Identify which cell holds the provided text, then report its [x, y] central coordinate. 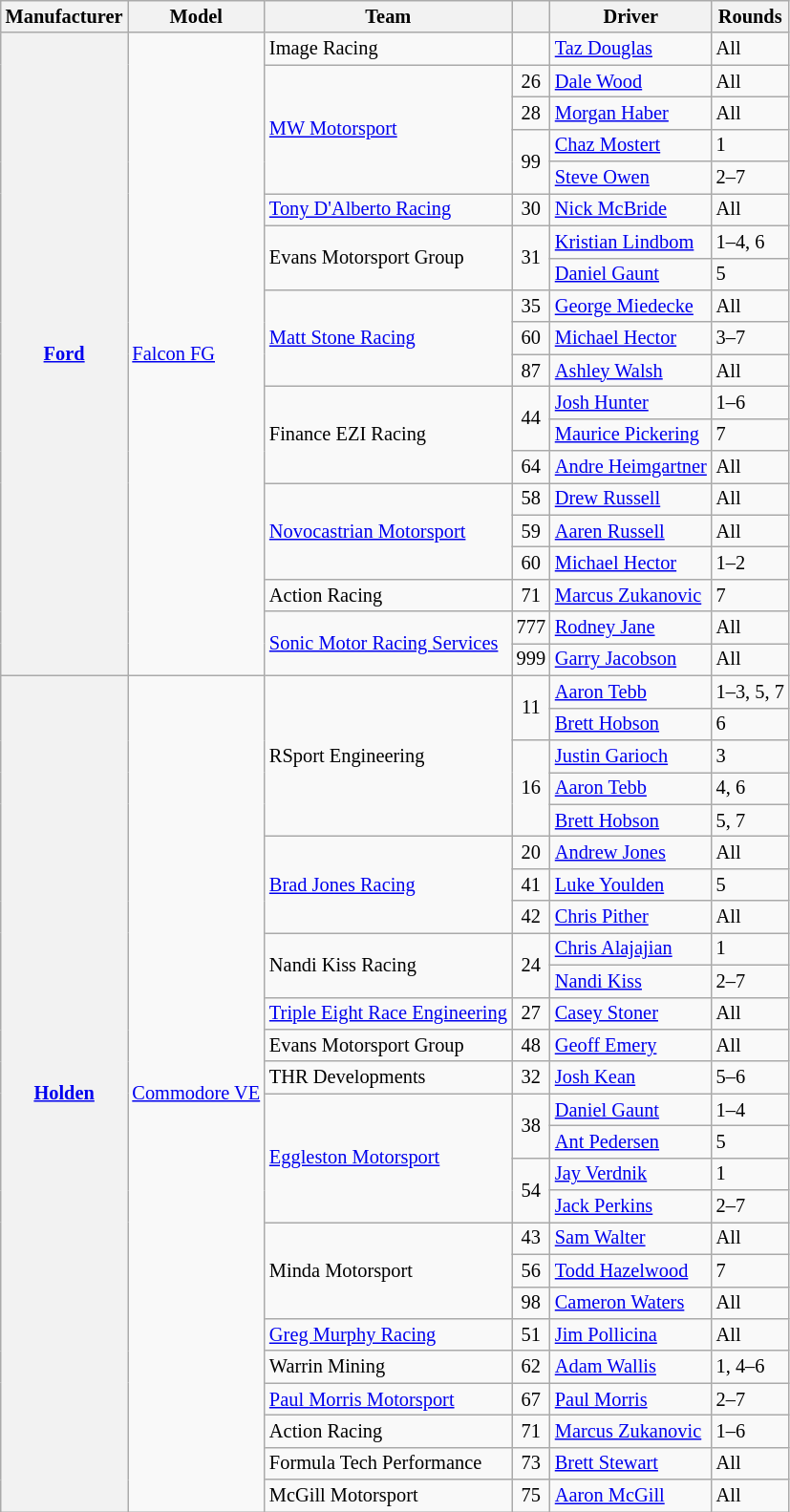
58 [531, 499]
Brett Stewart [630, 1463]
Ant Pedersen [630, 1141]
11 [531, 707]
Nandi Kiss [630, 981]
Novocastrian Motorsport [388, 531]
24 [531, 965]
Jim Pollicina [630, 1334]
777 [531, 628]
75 [531, 1496]
Jay Verdnik [630, 1174]
28 [531, 113]
Morgan Haber [630, 113]
Todd Hazelwood [630, 1270]
MW Motorsport [388, 130]
Luke Youlden [630, 884]
Kristian Lindbom [630, 242]
Dale Wood [630, 81]
20 [531, 852]
RSport Engineering [388, 756]
59 [531, 531]
98 [531, 1303]
Paul Morris [630, 1399]
Aaren Russell [630, 531]
999 [531, 659]
Team [388, 16]
Geoff Emery [630, 1045]
30 [531, 209]
Finance EZI Racing [388, 434]
73 [531, 1463]
Formula Tech Performance [388, 1463]
Nick McBride [630, 209]
Taz Douglas [630, 49]
Greg Murphy Racing [388, 1334]
4, 6 [751, 788]
Rodney Jane [630, 628]
41 [531, 884]
Sam Walter [630, 1238]
Josh Kean [630, 1077]
5, 7 [751, 820]
Eggleston Motorsport [388, 1158]
Model [197, 16]
Josh Hunter [630, 402]
1, 4–6 [751, 1367]
George Miedecke [630, 306]
Image Racing [388, 49]
54 [531, 1190]
3 [751, 756]
Chris Alajajian [630, 948]
Rounds [751, 16]
56 [531, 1270]
Ashley Walsh [630, 371]
27 [531, 1013]
THR Developments [388, 1077]
16 [531, 787]
64 [531, 467]
35 [531, 306]
Andre Heimgartner [630, 467]
Casey Stoner [630, 1013]
Minda Motorsport [388, 1270]
Drew Russell [630, 499]
1–4, 6 [751, 242]
Ford [65, 353]
1–4 [751, 1110]
Steve Owen [630, 178]
Brad Jones Racing [388, 884]
38 [531, 1125]
Manufacturer [65, 16]
51 [531, 1334]
87 [531, 371]
Triple Eight Race Engineering [388, 1013]
6 [751, 724]
Holden [65, 1093]
Commodore VE [197, 1093]
3–7 [751, 338]
Justin Garioch [630, 756]
Chris Pither [630, 917]
Driver [630, 16]
42 [531, 917]
Chaz Mostert [630, 145]
Matt Stone Racing [388, 338]
McGill Motorsport [388, 1496]
67 [531, 1399]
Andrew Jones [630, 852]
Adam Wallis [630, 1367]
1–3, 5, 7 [751, 692]
Maurice Pickering [630, 435]
Falcon FG [197, 353]
26 [531, 81]
43 [531, 1238]
32 [531, 1077]
Nandi Kiss Racing [388, 965]
99 [531, 160]
Paul Morris Motorsport [388, 1399]
Cameron Waters [630, 1303]
44 [531, 418]
Sonic Motor Racing Services [388, 644]
Jack Perkins [630, 1206]
5–6 [751, 1077]
48 [531, 1045]
Warrin Mining [388, 1367]
62 [531, 1367]
Tony D'Alberto Racing [388, 209]
Garry Jacobson [630, 659]
Aaron McGill [630, 1496]
1–2 [751, 563]
31 [531, 258]
